Search for the cell housing the specified text and yield its (X, Y) center coordinate. 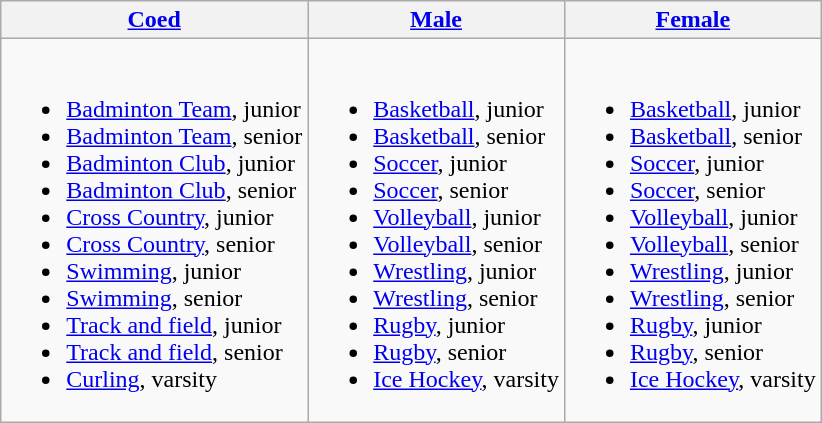
Female (692, 20)
Coed (154, 20)
Male (436, 20)
